Determine the (X, Y) coordinate at the center of the cell enclosing the given text.  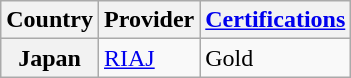
Gold (276, 58)
Provider (148, 20)
Country (50, 20)
RIAJ (148, 58)
Certifications (276, 20)
Japan (50, 58)
